From the cell containing the given text, extract its center point as [x, y] coordinate. 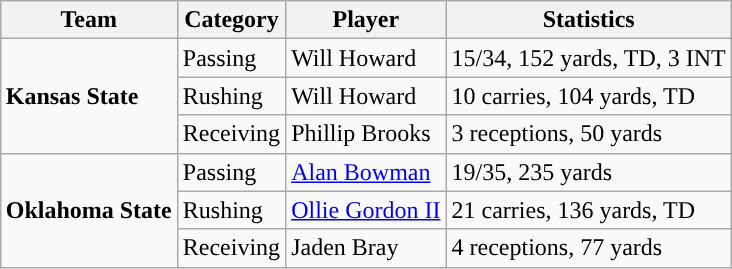
21 carries, 136 yards, TD [588, 210]
Player [366, 20]
Category [231, 20]
19/35, 235 yards [588, 172]
Alan Bowman [366, 172]
Jaden Bray [366, 248]
Oklahoma State [88, 210]
3 receptions, 50 yards [588, 134]
Team [88, 20]
4 receptions, 77 yards [588, 248]
15/34, 152 yards, TD, 3 INT [588, 58]
Ollie Gordon II [366, 210]
Kansas State [88, 96]
Statistics [588, 20]
10 carries, 104 yards, TD [588, 96]
Phillip Brooks [366, 134]
